Output the (x, y) coordinate of the center of the cell containing the given text.  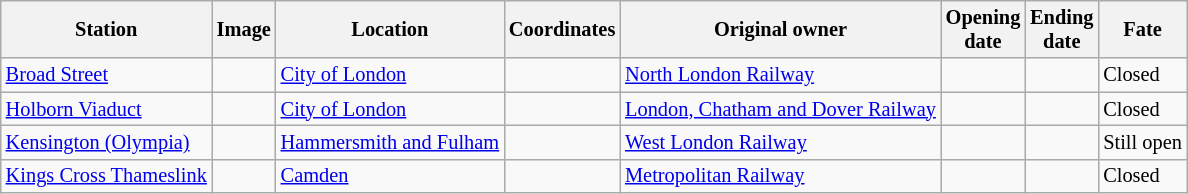
Kensington (Olympia) (106, 142)
North London Railway (780, 75)
Original owner (780, 29)
Still open (1142, 142)
Station (106, 29)
Holborn Viaduct (106, 109)
Camden (390, 176)
Image (244, 29)
London, Chatham and Dover Railway (780, 109)
Hammersmith and Fulham (390, 142)
Metropolitan Railway (780, 176)
West London Railway (780, 142)
Location (390, 29)
Coordinates (562, 29)
Fate (1142, 29)
Endingdate (1062, 29)
Kings Cross Thameslink (106, 176)
Openingdate (983, 29)
Broad Street (106, 75)
